Determine the [X, Y] coordinate at the center of the cell enclosing the given text.  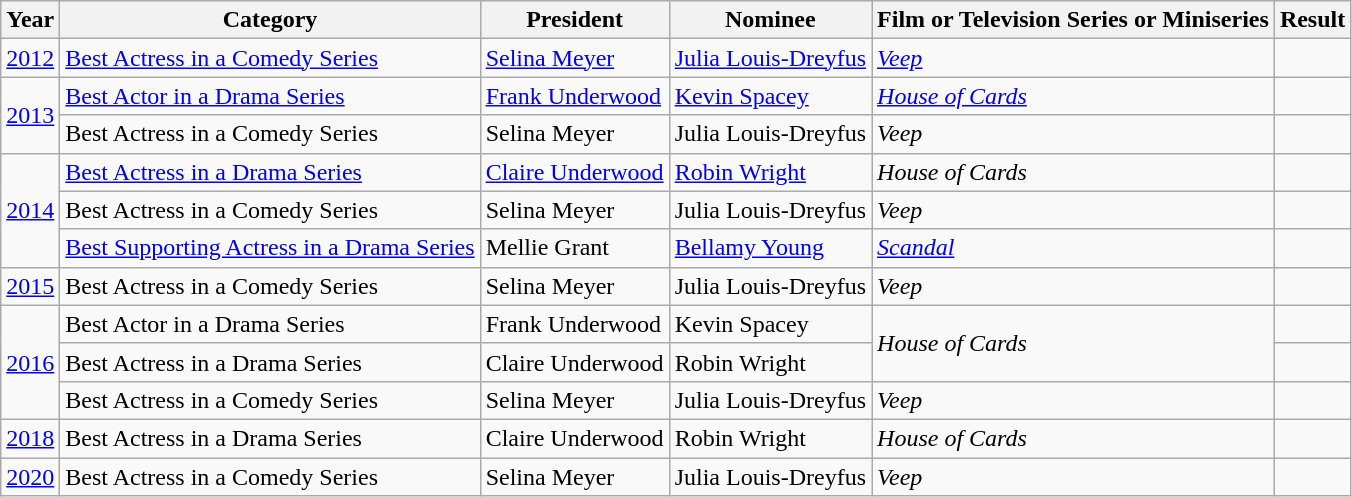
2018 [30, 438]
Bellamy Young [770, 248]
Result [1312, 20]
2015 [30, 286]
Category [270, 20]
Mellie Grant [574, 248]
2012 [30, 58]
President [574, 20]
Film or Television Series or Miniseries [1074, 20]
Year [30, 20]
Nominee [770, 20]
Scandal [1074, 248]
2014 [30, 210]
2013 [30, 115]
2020 [30, 477]
2016 [30, 362]
Best Supporting Actress in a Drama Series [270, 248]
